Pinpoint the cell where the given text exists, returning its (x, y) midpoint coordinate. 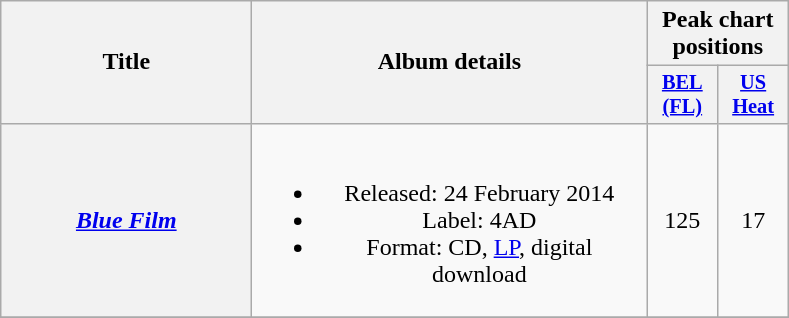
USHeat (754, 95)
Peak chart positions (718, 34)
BEL (FL) (682, 95)
Album details (450, 62)
17 (754, 220)
Released: 24 February 2014Label: 4ADFormat: CD, LP, digital download (450, 220)
Blue Film (126, 220)
125 (682, 220)
Title (126, 62)
